Extract the (X, Y) coordinate from the center of the cell holding the provided text.  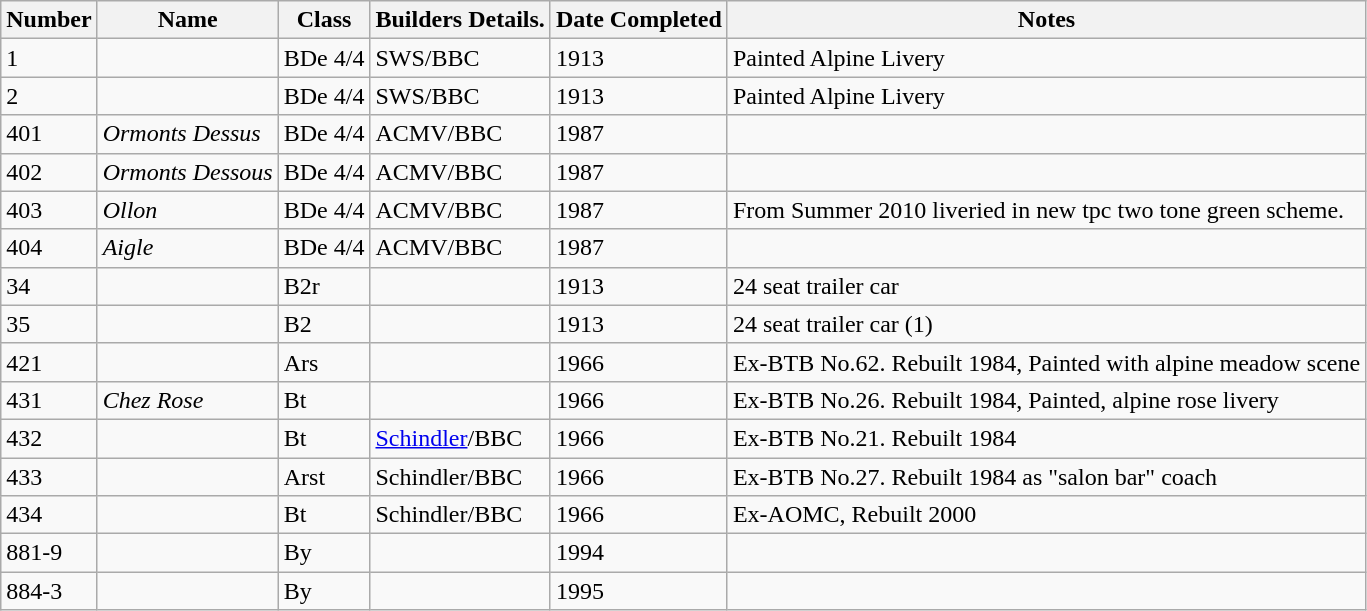
Date Completed (638, 20)
431 (49, 400)
Ollon (188, 210)
Number (49, 20)
1995 (638, 591)
404 (49, 248)
34 (49, 286)
B2 (324, 324)
Class (324, 20)
402 (49, 172)
35 (49, 324)
Ormonts Dessus (188, 134)
401 (49, 134)
B2r (324, 286)
From Summer 2010 liveried in new tpc two tone green scheme. (1046, 210)
Name (188, 20)
Chez Rose (188, 400)
Arst (324, 477)
24 seat trailer car (1046, 286)
Ex-AOMC, Rebuilt 2000 (1046, 515)
433 (49, 477)
Ormonts Dessous (188, 172)
Ars (324, 362)
1994 (638, 553)
2 (49, 96)
421 (49, 362)
Notes (1046, 20)
434 (49, 515)
Aigle (188, 248)
Ex-BTB No.26. Rebuilt 1984, Painted, alpine rose livery (1046, 400)
Ex-BTB No.62. Rebuilt 1984, Painted with alpine meadow scene (1046, 362)
Builders Details. (460, 20)
Ex-BTB No.21. Rebuilt 1984 (1046, 438)
1 (49, 58)
881-9 (49, 553)
432 (49, 438)
403 (49, 210)
24 seat trailer car (1) (1046, 324)
Ex-BTB No.27. Rebuilt 1984 as "salon bar" coach (1046, 477)
884-3 (49, 591)
